Provide the (X, Y) coordinate of the cell's center where the given text is located.  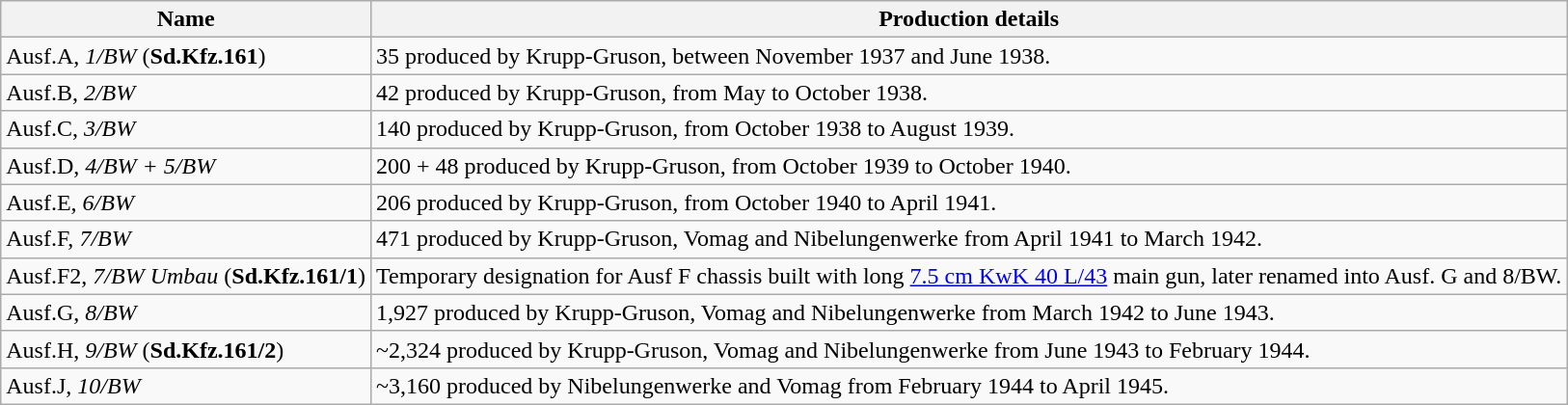
Ausf.C, 3/BW (186, 129)
35 produced by Krupp-Gruson, between November 1937 and June 1938. (968, 56)
Ausf.J, 10/BW (186, 386)
200 + 48 produced by Krupp-Gruson, from October 1939 to October 1940. (968, 166)
140 produced by Krupp-Gruson, from October 1938 to August 1939. (968, 129)
Ausf.B, 2/BW (186, 93)
Ausf.F, 7/BW (186, 239)
42 produced by Krupp-Gruson, from May to October 1938. (968, 93)
Temporary designation for Ausf F chassis built with long 7.5 cm KwK 40 L/43 main gun, later renamed into Ausf. G and 8/BW. (968, 276)
Ausf.G, 8/BW (186, 312)
206 produced by Krupp-Gruson, from October 1940 to April 1941. (968, 202)
Name (186, 19)
~2,324 produced by Krupp-Gruson, Vomag and Nibelungenwerke from June 1943 to February 1944. (968, 349)
~3,160 produced by Nibelungenwerke and Vomag from February 1944 to April 1945. (968, 386)
Ausf.H, 9/BW (Sd.Kfz.161/2) (186, 349)
Ausf.E, 6/BW (186, 202)
471 produced by Krupp-Gruson, Vomag and Nibelungenwerke from April 1941 to March 1942. (968, 239)
1,927 produced by Krupp-Gruson, Vomag and Nibelungenwerke from March 1942 to June 1943. (968, 312)
Production details (968, 19)
Ausf.A, 1/BW (Sd.Kfz.161) (186, 56)
Ausf.D, 4/BW + 5/BW (186, 166)
Ausf.F2, 7/BW Umbau (Sd.Kfz.161/1) (186, 276)
